Return [x, y] of the center of cell containing provided text 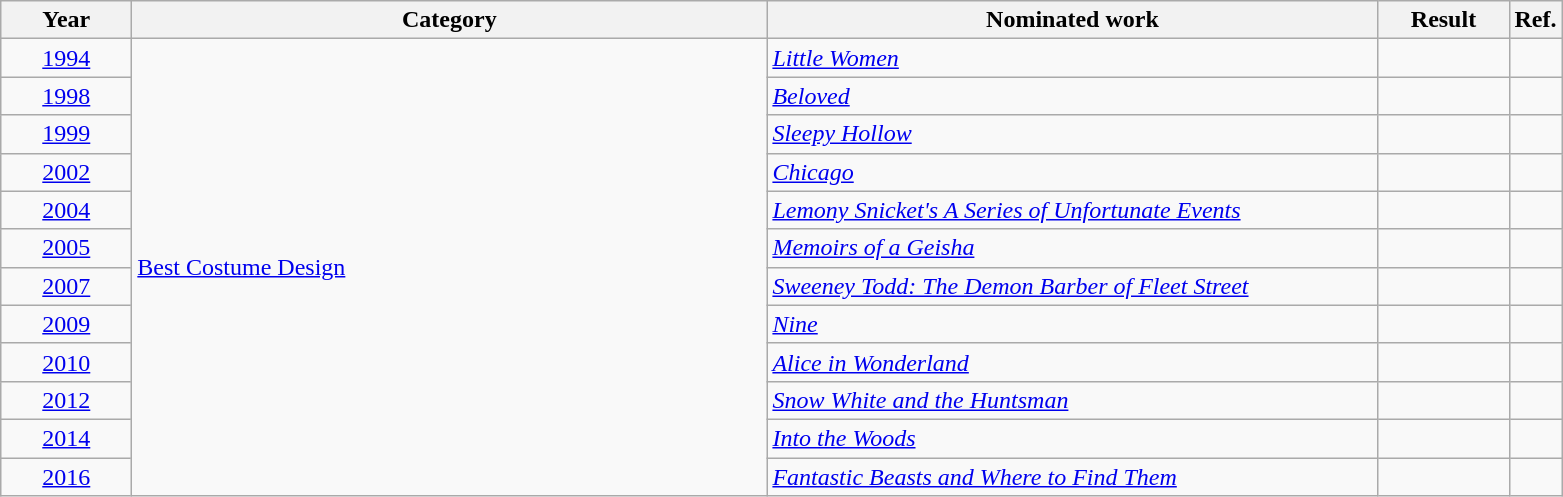
Sleepy Hollow [1072, 134]
Category [450, 20]
Ref. [1536, 20]
2007 [66, 286]
Snow White and the Huntsman [1072, 400]
Lemony Snicket's A Series of Unfortunate Events [1072, 210]
Sweeney Todd: The Demon Barber of Fleet Street [1072, 286]
2012 [66, 400]
Alice in Wonderland [1072, 362]
2014 [66, 438]
Little Women [1072, 58]
2004 [66, 210]
1994 [66, 58]
Into the Woods [1072, 438]
Nine [1072, 324]
2010 [66, 362]
Year [66, 20]
Memoirs of a Geisha [1072, 248]
1999 [66, 134]
Result [1444, 20]
1998 [66, 96]
2002 [66, 172]
Best Costume Design [450, 268]
Beloved [1072, 96]
Chicago [1072, 172]
2005 [66, 248]
Nominated work [1072, 20]
2009 [66, 324]
Fantastic Beasts and Where to Find Them [1072, 477]
2016 [66, 477]
